Search for the cell housing the specified text and yield its (x, y) center coordinate. 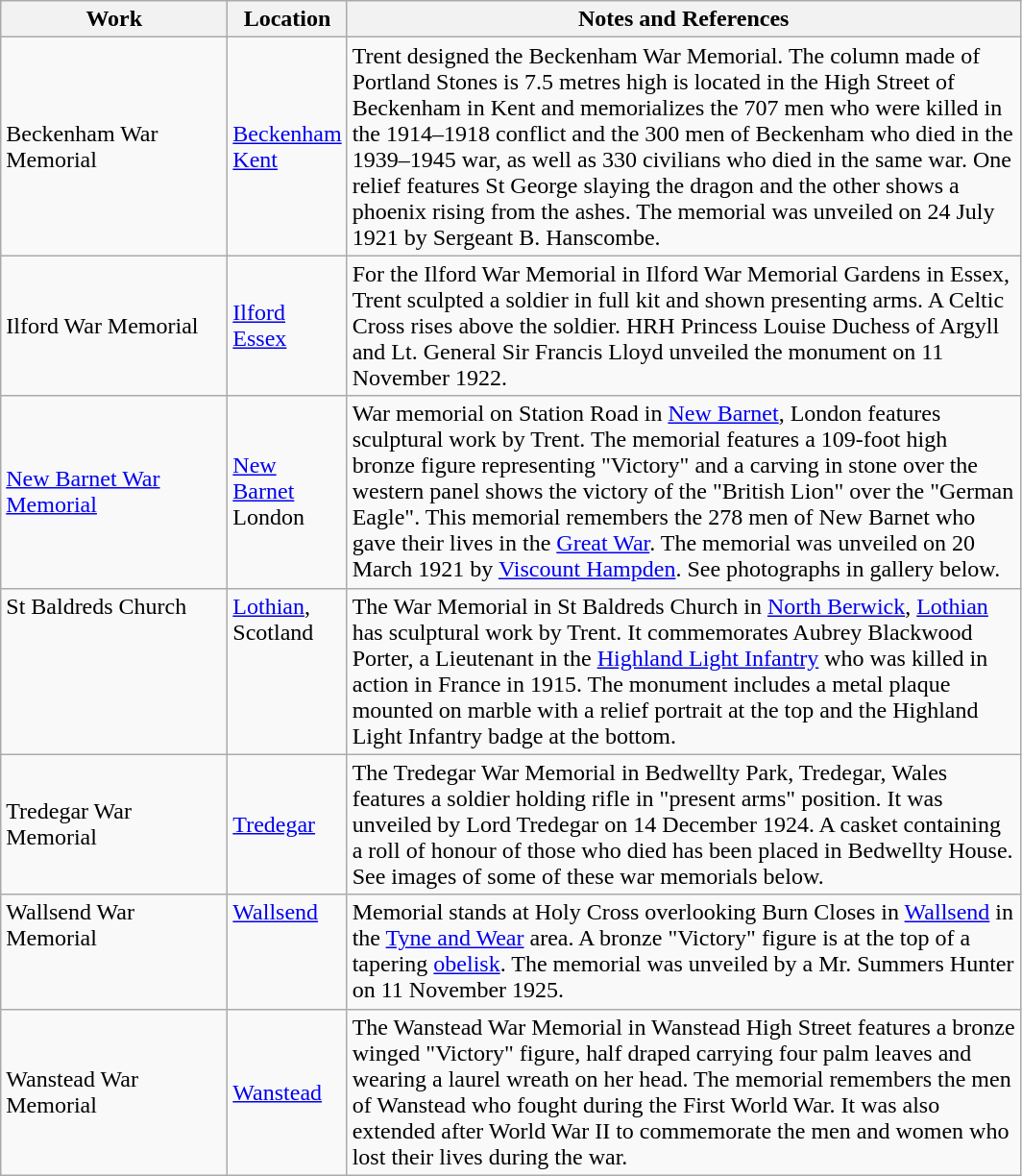
Notes and References (684, 19)
Wallsend War Memorial (114, 951)
Ilford War Memorial (114, 326)
Beckenham War Memorial (114, 146)
Wallsend (287, 951)
St Baldreds Church (114, 671)
Work (114, 19)
Wanstead War Memorial (114, 1091)
New Barnet London (287, 492)
Wanstead (287, 1091)
Ilford Essex (287, 326)
Tredegar (287, 824)
Location (287, 19)
Lothian, Scotland (287, 671)
Tredegar War Memorial (114, 824)
New Barnet War Memorial (114, 492)
Beckenham Kent (287, 146)
